Pinpoint the cell where the given text exists, returning its (x, y) midpoint coordinate. 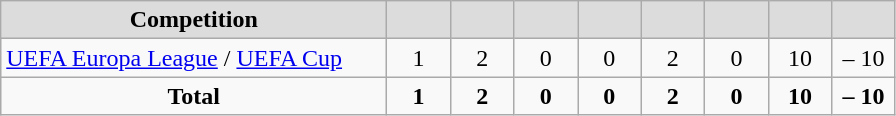
Total (194, 96)
UEFA Europa League / UEFA Cup (194, 58)
Competition (194, 20)
